Identify which cell holds the provided text, then report its [X, Y] central coordinate. 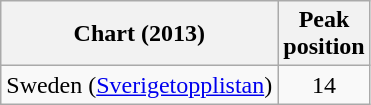
Peakposition [324, 34]
Chart (2013) [140, 34]
Sweden (Sverigetopplistan) [140, 85]
14 [324, 85]
